Capture the cell that displays the provided text and extract its (X, Y) central coordinate. 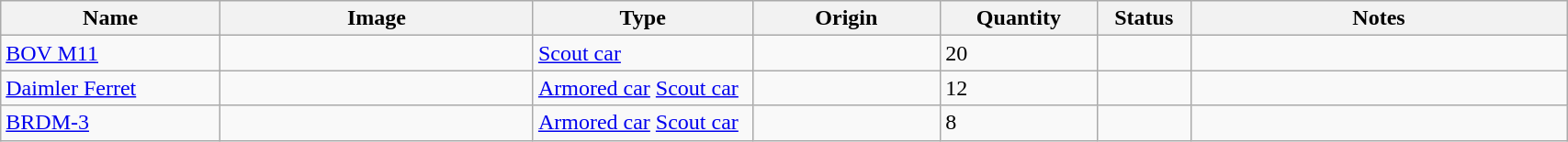
Type (643, 18)
BRDM-3 (110, 123)
Origin (847, 18)
Name (110, 18)
Image (377, 18)
Status (1144, 18)
12 (1019, 88)
BOV M11 (110, 53)
Daimler Ferret (110, 88)
20 (1019, 53)
8 (1019, 123)
Quantity (1019, 18)
Notes (1378, 18)
Scout car (643, 53)
